Identify which cell holds the provided text, then report its [X, Y] central coordinate. 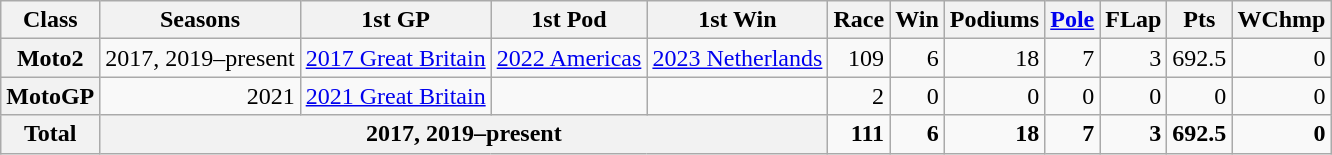
Moto2 [50, 58]
Seasons [200, 20]
2 [859, 96]
2022 Americas [569, 58]
Pole [1072, 20]
1st Pod [569, 20]
Class [50, 20]
Race [859, 20]
2023 Netherlands [738, 58]
WChmp [1282, 20]
111 [859, 134]
1st Win [738, 20]
FLap [1134, 20]
1st GP [396, 20]
Win [918, 20]
109 [859, 58]
Podiums [994, 20]
2021 Great Britain [396, 96]
2017 Great Britain [396, 58]
MotoGP [50, 96]
2021 [200, 96]
Total [50, 134]
Pts [1200, 20]
